Locate the cell with the specified text and output its (X, Y) center coordinate. 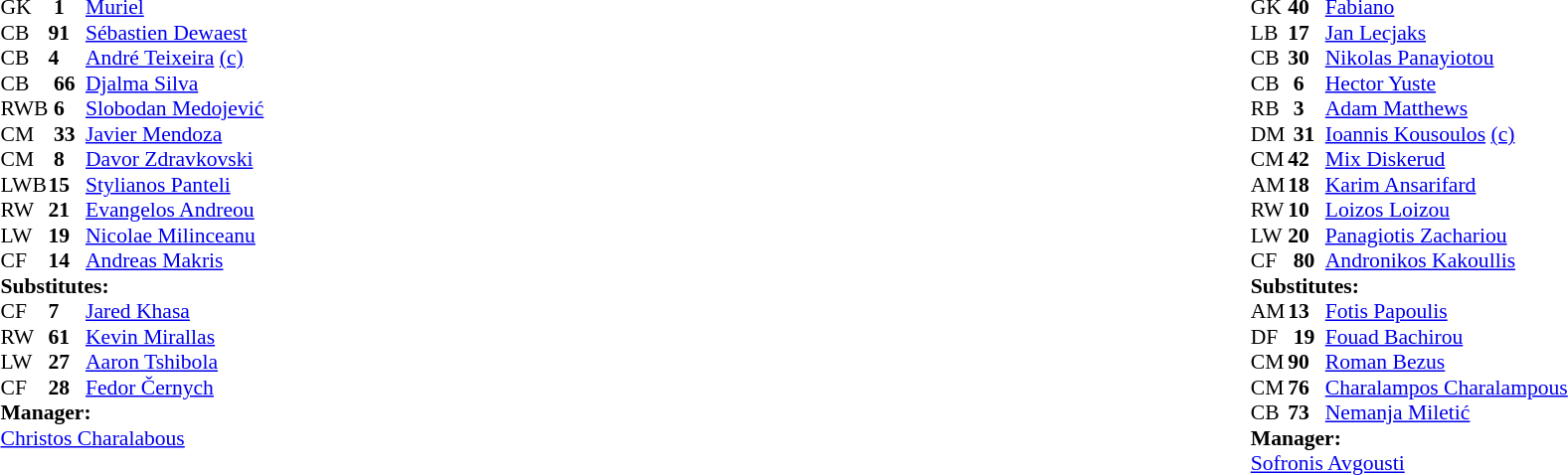
14 (67, 261)
Christos Charalabous (131, 438)
Aaron Tshibola (175, 363)
LB (1270, 33)
Fedor Černych (175, 388)
90 (1307, 363)
Loizos Loizou (1447, 210)
Kevin Mirallas (175, 337)
Nikolas Panayiotou (1447, 59)
RB (1270, 108)
Stylianos Panteli (175, 185)
Ioannis Kousoulos (c) (1447, 134)
80 (1307, 261)
15 (67, 185)
Jan Lecjaks (1447, 33)
66 (67, 83)
31 (1307, 134)
27 (67, 363)
DF (1270, 337)
Slobodan Medojević (175, 108)
Javier Mendoza (175, 134)
4 (67, 59)
21 (67, 210)
8 (67, 160)
Adam Matthews (1447, 108)
Roman Bezus (1447, 363)
Jared Khasa (175, 311)
Sébastien Dewaest (175, 33)
17 (1307, 33)
Andreas Makris (175, 261)
Fotis Papoulis (1447, 311)
Andronikos Kakoullis (1447, 261)
Karim Ansarifard (1447, 185)
7 (67, 311)
Charalampos Charalampous (1447, 388)
76 (1307, 388)
Panagiotis Zachariou (1447, 236)
61 (67, 337)
13 (1307, 311)
33 (67, 134)
3 (1307, 108)
Hector Yuste (1447, 83)
Mix Diskerud (1447, 160)
18 (1307, 185)
28 (67, 388)
Nicolae Milinceanu (175, 236)
DM (1270, 134)
20 (1307, 236)
Nemanja Miletić (1447, 412)
73 (1307, 412)
Davor Zdravkovski (175, 160)
91 (67, 33)
Djalma Silva (175, 83)
Fouad Bachirou (1447, 337)
Evangelos Andreou (175, 210)
10 (1307, 210)
LWB (24, 185)
RWB (24, 108)
42 (1307, 160)
André Teixeira (c) (175, 59)
30 (1307, 59)
